Find where the given text appears and provide that cell's center as [x, y] coordinate. 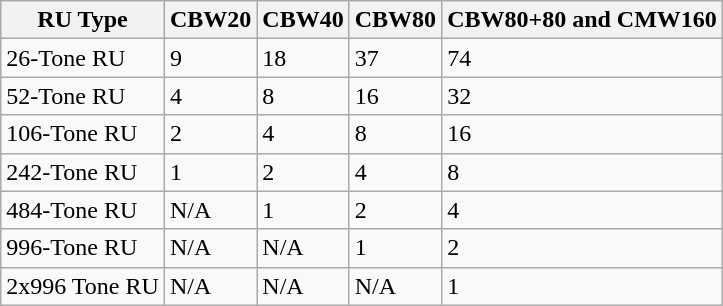
32 [582, 96]
CBW40 [303, 20]
242-Tone RU [83, 172]
106-Tone RU [83, 134]
484-Tone RU [83, 210]
26-Tone RU [83, 58]
CBW80+80 and CMW160 [582, 20]
CBW20 [210, 20]
52-Tone RU [83, 96]
RU Type [83, 20]
996-Tone RU [83, 248]
37 [395, 58]
2x996 Tone RU [83, 286]
CBW80 [395, 20]
74 [582, 58]
18 [303, 58]
9 [210, 58]
